Find where the given text appears and provide that cell's center as [X, Y] coordinate. 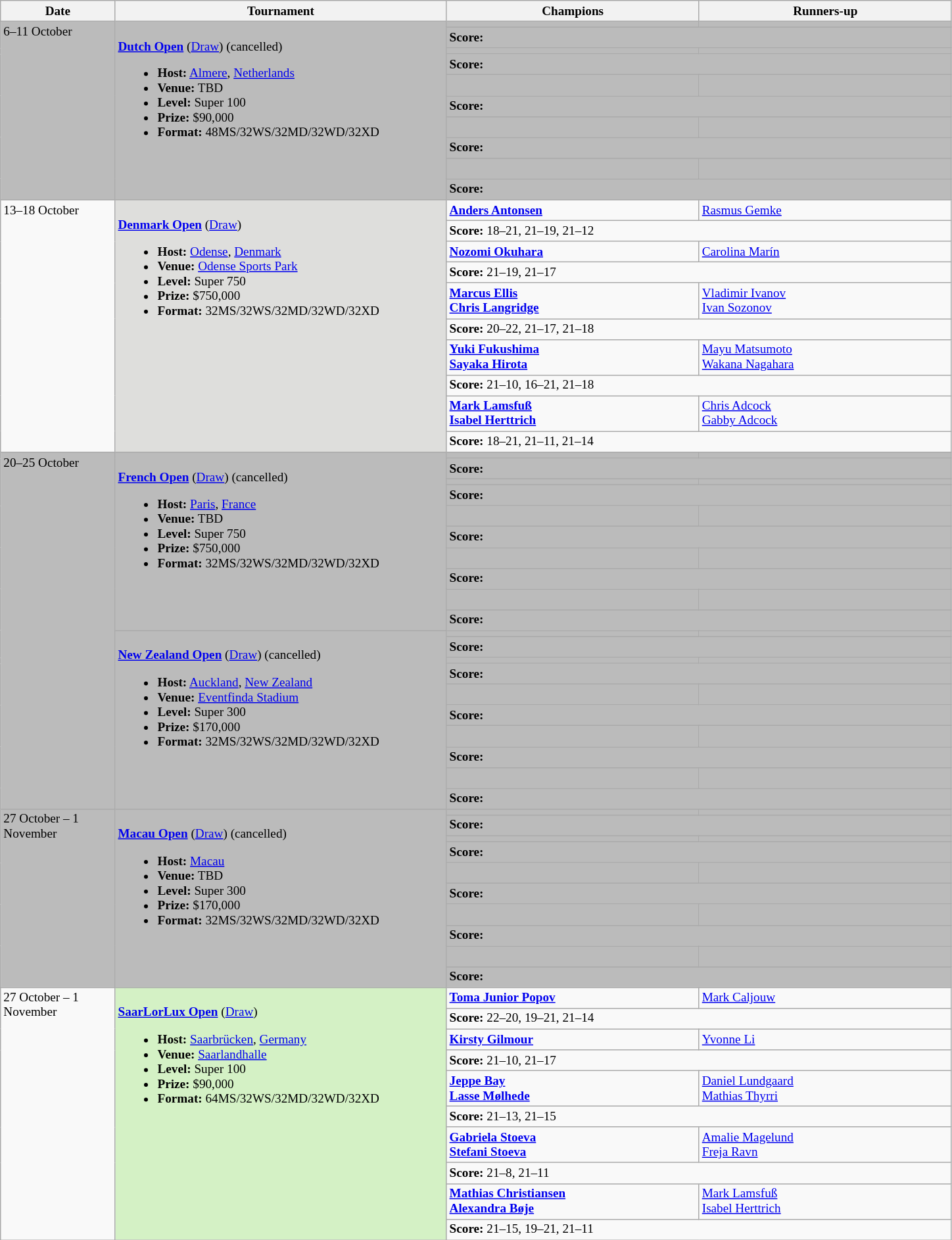
Score: 21–19, 21–17 [699, 273]
French Open (Draw) (cancelled)Host: Paris, FranceVenue: TBDLevel: Super 750Prize: $750,000Format: 32MS/32WS/32MD/32WD/32XD [281, 542]
SaarLorLux Open (Draw)Host: Saarbrücken, GermanyVenue: SaarlandhalleLevel: Super 100Prize: $90,000Format: 64MS/32WS/32MD/32WD/32XD [281, 1114]
Date [58, 11]
13–18 October [58, 326]
Nozomi Okuhara [573, 252]
Kirsty Gilmour [573, 1039]
Toma Junior Popov [573, 998]
Yvonne Li [825, 1039]
Amalie Magelund Freja Ravn [825, 1145]
Rasmus Gemke [825, 210]
Yuki Fukushima Sayaka Hirota [573, 357]
Jeppe Bay Lasse Mølhede [573, 1088]
Daniel Lundgaard Mathias Thyrri [825, 1088]
Score: 21–10, 16–21, 21–18 [699, 385]
Score: 22–20, 19–21, 21–14 [699, 1018]
Denmark Open (Draw)Host: Odense, DenmarkVenue: Odense Sports ParkLevel: Super 750Prize: $750,000Format: 32MS/32WS/32MD/32WD/32XD [281, 326]
20–25 October [58, 631]
Anders Antonsen [573, 210]
Macau Open (Draw) (cancelled)Host: MacauVenue: TBDLevel: Super 300Prize: $170,000Format: 32MS/32WS/32MD/32WD/32XD [281, 898]
Score: 18–21, 21–19, 21–12 [699, 231]
Score: 18–21, 21–11, 21–14 [699, 442]
Champions [573, 11]
Chris Adcock Gabby Adcock [825, 414]
Score: 21–13, 21–15 [699, 1116]
Vladimir Ivanov Ivan Sozonov [825, 300]
Mark Caljouw [825, 998]
Marcus Ellis Chris Langridge [573, 300]
Score: 21–8, 21–11 [699, 1173]
Runners-up [825, 11]
Tournament [281, 11]
6–11 October [58, 110]
Score: 21–15, 19–21, 21–11 [699, 1229]
Gabriela Stoeva Stefani Stoeva [573, 1145]
Dutch Open (Draw) (cancelled)Host: Almere, NetherlandsVenue: TBDLevel: Super 100Prize: $90,000Format: 48MS/32WS/32MD/32WD/32XD [281, 110]
Score: 20–22, 21–17, 21–18 [699, 329]
Carolina Marín [825, 252]
Mathias Christiansen Alexandra Bøje [573, 1201]
Score: 21–10, 21–17 [699, 1061]
Mayu Matsumoto Wakana Nagahara [825, 357]
